Detect which cell encompasses the target text, then output its [x, y] center coordinate. 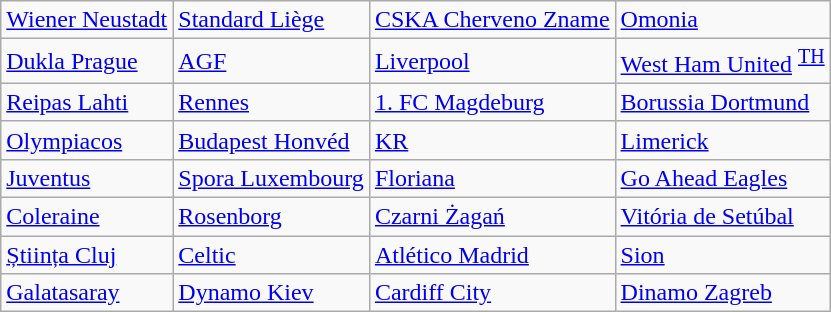
Cardiff City [492, 293]
West Ham United TH [722, 62]
Wiener Neustadt [87, 20]
Reipas Lahti [87, 102]
Sion [722, 255]
Celtic [272, 255]
1. FC Magdeburg [492, 102]
AGF [272, 62]
Galatasaray [87, 293]
Czarni Żagań [492, 217]
Budapest Honvéd [272, 140]
Liverpool [492, 62]
Spora Luxembourg [272, 178]
Borussia Dortmund [722, 102]
Olympiacos [87, 140]
Standard Liège [272, 20]
CSKA Cherveno Zname [492, 20]
Rosenborg [272, 217]
Go Ahead Eagles [722, 178]
KR [492, 140]
Atlético Madrid [492, 255]
Limerick [722, 140]
Floriana [492, 178]
Știința Cluj [87, 255]
Vitória de Setúbal [722, 217]
Juventus [87, 178]
Rennes [272, 102]
Omonia [722, 20]
Dukla Prague [87, 62]
Dynamo Kiev [272, 293]
Dinamo Zagreb [722, 293]
Coleraine [87, 217]
